Identify which cell holds the provided text, then report its [x, y] central coordinate. 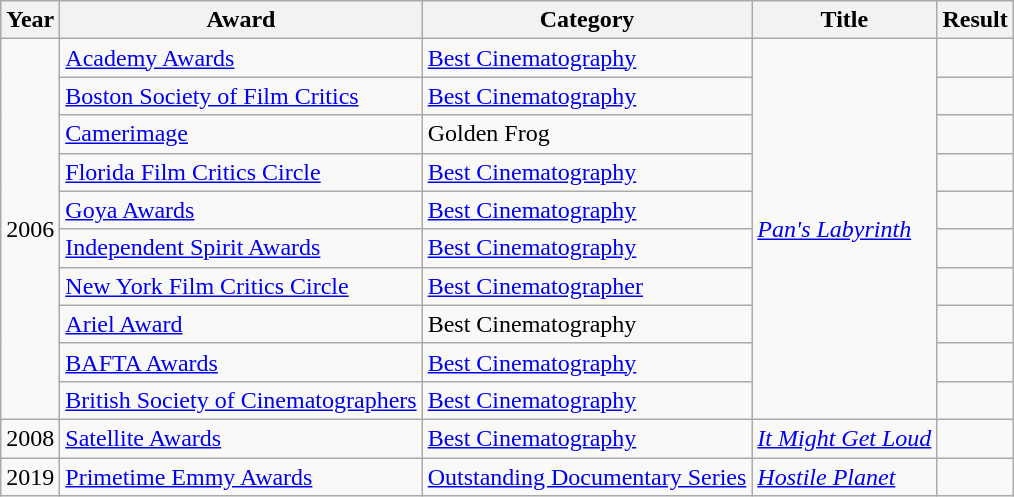
Independent Spirit Awards [241, 248]
Golden Frog [587, 134]
BAFTA Awards [241, 362]
2008 [30, 438]
Primetime Emmy Awards [241, 477]
Ariel Award [241, 324]
Hostile Planet [844, 477]
Award [241, 20]
Best Cinematographer [587, 286]
New York Film Critics Circle [241, 286]
Title [844, 20]
Camerimage [241, 134]
Pan's Labyrinth [844, 230]
Outstanding Documentary Series [587, 477]
Category [587, 20]
2019 [30, 477]
Year [30, 20]
British Society of Cinematographers [241, 400]
2006 [30, 230]
Satellite Awards [241, 438]
Academy Awards [241, 58]
Goya Awards [241, 210]
It Might Get Loud [844, 438]
Florida Film Critics Circle [241, 172]
Boston Society of Film Critics [241, 96]
Result [975, 20]
